Return the [X, Y] coordinate for the center point of the cell that contains the specified text.  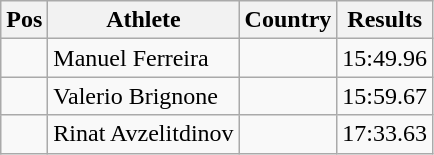
17:33.63 [385, 134]
Rinat Avzelitdinov [144, 134]
15:59.67 [385, 96]
Manuel Ferreira [144, 58]
Results [385, 20]
Valerio Brignone [144, 96]
Pos [24, 20]
15:49.96 [385, 58]
Athlete [144, 20]
Country [288, 20]
